Return [x, y] of the center of cell containing provided text 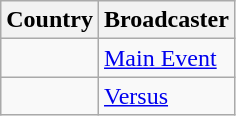
Versus [166, 96]
Country [50, 20]
Broadcaster [166, 20]
Main Event [166, 58]
